Find where the given text appears and provide that cell's center as [x, y] coordinate. 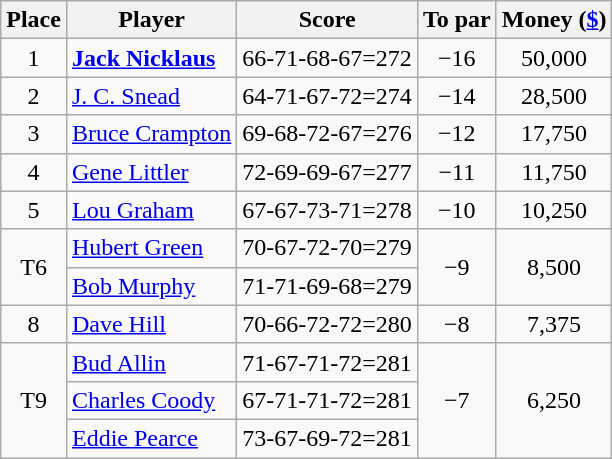
8,500 [554, 267]
−10 [456, 210]
J. C. Snead [151, 96]
67-67-73-71=278 [328, 210]
−7 [456, 400]
4 [34, 172]
3 [34, 134]
T9 [34, 400]
72-69-69-67=277 [328, 172]
−12 [456, 134]
2 [34, 96]
Score [328, 20]
−8 [456, 324]
Charles Coody [151, 400]
Bob Murphy [151, 286]
Place [34, 20]
7,375 [554, 324]
Gene Littler [151, 172]
Jack Nicklaus [151, 58]
5 [34, 210]
64-71-67-72=274 [328, 96]
66-71-68-67=272 [328, 58]
8 [34, 324]
17,750 [554, 134]
−9 [456, 267]
To par [456, 20]
−11 [456, 172]
67-71-71-72=281 [328, 400]
Bud Allin [151, 362]
73-67-69-72=281 [328, 438]
1 [34, 58]
50,000 [554, 58]
70-66-72-72=280 [328, 324]
−14 [456, 96]
Lou Graham [151, 210]
Player [151, 20]
69-68-72-67=276 [328, 134]
T6 [34, 267]
Hubert Green [151, 248]
71-71-69-68=279 [328, 286]
10,250 [554, 210]
Bruce Crampton [151, 134]
71-67-71-72=281 [328, 362]
Dave Hill [151, 324]
−16 [456, 58]
70-67-72-70=279 [328, 248]
28,500 [554, 96]
6,250 [554, 400]
Eddie Pearce [151, 438]
Money ($) [554, 20]
11,750 [554, 172]
